Scan for the cell matching the given text and deliver its [x, y] coordinate at center. 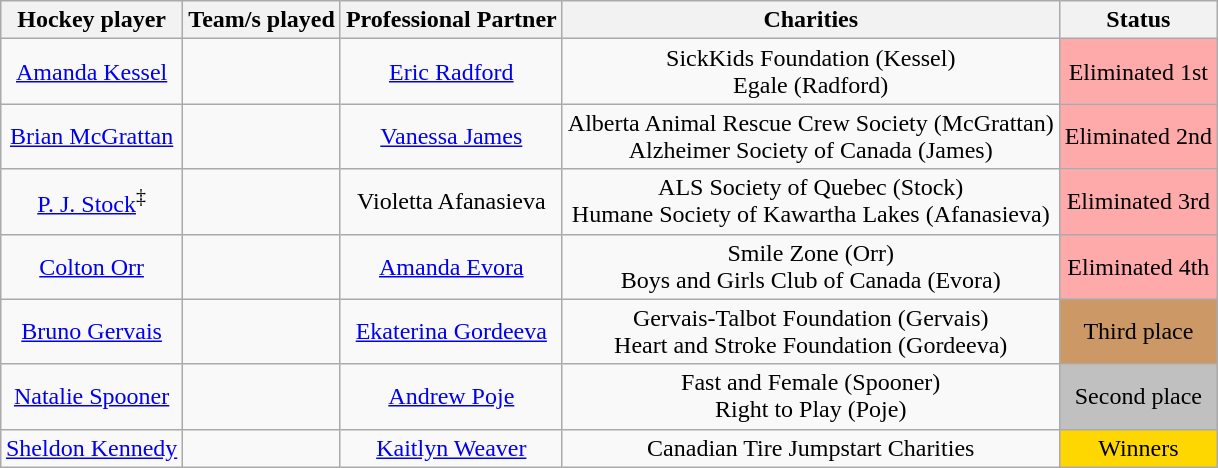
Charities [810, 20]
Winners [1138, 448]
Status [1138, 20]
Vanessa James [451, 136]
Eric Radford [451, 72]
Eliminated 2nd [1138, 136]
Bruno Gervais [91, 332]
Andrew Poje [451, 396]
Ekaterina Gordeeva [451, 332]
ALS Society of Quebec (Stock)Humane Society of Kawartha Lakes (Afanasieva) [810, 202]
Colton Orr [91, 266]
Smile Zone (Orr)Boys and Girls Club of Canada (Evora) [810, 266]
Canadian Tire Jumpstart Charities [810, 448]
Eliminated 1st [1138, 72]
Alberta Animal Rescue Crew Society (McGrattan)Alzheimer Society of Canada (James) [810, 136]
Eliminated 4th [1138, 266]
Amanda Kessel [91, 72]
Brian McGrattan [91, 136]
Amanda Evora [451, 266]
Natalie Spooner [91, 396]
Team/s played [262, 20]
Eliminated 3rd [1138, 202]
Sheldon Kennedy [91, 448]
Hockey player [91, 20]
SickKids Foundation (Kessel)Egale (Radford) [810, 72]
Fast and Female (Spooner) Right to Play (Poje) [810, 396]
Third place [1138, 332]
Gervais-Talbot Foundation (Gervais)Heart and Stroke Foundation (Gordeeva) [810, 332]
Professional Partner [451, 20]
Kaitlyn Weaver [451, 448]
P. J. Stock‡ [91, 202]
Second place [1138, 396]
Violetta Afanasieva [451, 202]
